Output the [x, y] coordinate of the center of the cell containing the given text.  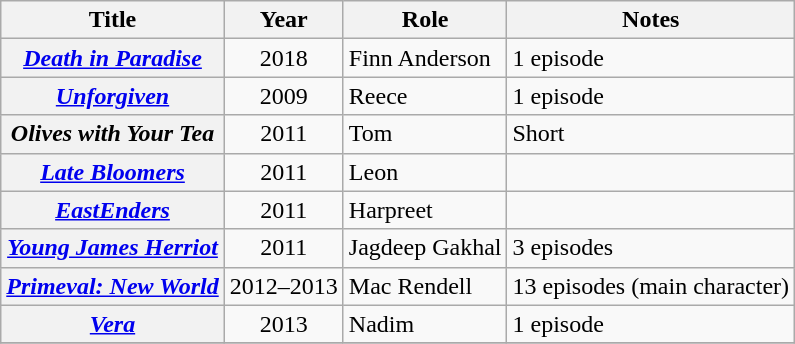
Short [651, 134]
EastEnders [113, 210]
Young James Herriot [113, 248]
13 episodes (main character) [651, 286]
Olives with Your Tea [113, 134]
2009 [284, 96]
2012–2013 [284, 286]
Nadim [425, 324]
Tom [425, 134]
Jagdeep Gakhal [425, 248]
Role [425, 20]
Finn Anderson [425, 58]
Harpreet [425, 210]
3 episodes [651, 248]
Reece [425, 96]
Notes [651, 20]
Leon [425, 172]
Year [284, 20]
Primeval: New World [113, 286]
Mac Rendell [425, 286]
Death in Paradise [113, 58]
2013 [284, 324]
Unforgiven [113, 96]
Vera [113, 324]
Title [113, 20]
Late Bloomers [113, 172]
2018 [284, 58]
